Extract the (X, Y) coordinate from the center of the cell holding the provided text.  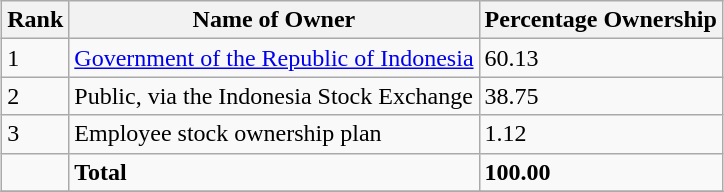
60.13 (600, 58)
Rank (36, 20)
Name of Owner (274, 20)
1 (36, 58)
Percentage Ownership (600, 20)
Public, via the Indonesia Stock Exchange (274, 96)
Government of the Republic of Indonesia (274, 58)
100.00 (600, 172)
2 (36, 96)
38.75 (600, 96)
1.12 (600, 134)
Total (274, 172)
Employee stock ownership plan (274, 134)
3 (36, 134)
